Return the [X, Y] coordinate for the center point of the cell that contains the specified text.  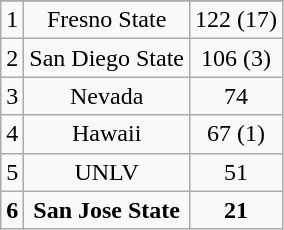
51 [236, 172]
Hawaii [107, 134]
1 [12, 20]
Fresno State [107, 20]
Nevada [107, 96]
6 [12, 210]
2 [12, 58]
122 (17) [236, 20]
San Jose State [107, 210]
4 [12, 134]
UNLV [107, 172]
San Diego State [107, 58]
21 [236, 210]
5 [12, 172]
106 (3) [236, 58]
67 (1) [236, 134]
74 [236, 96]
3 [12, 96]
